Capture the cell that displays the provided text and extract its [x, y] central coordinate. 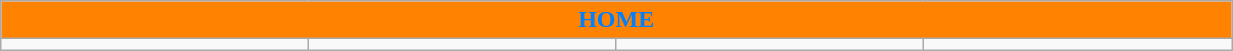
HOME [616, 20]
